Locate the cell with the specified text and output its [x, y] center coordinate. 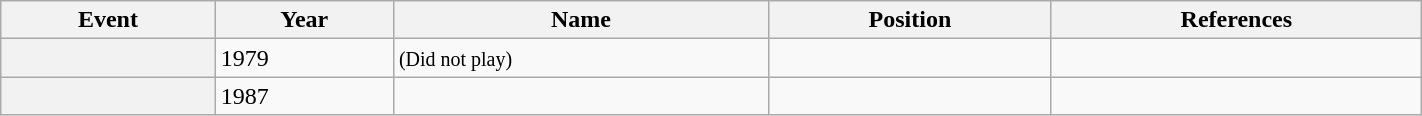
1987 [304, 96]
Event [108, 20]
(Did not play) [580, 58]
Year [304, 20]
Name [580, 20]
References [1236, 20]
1979 [304, 58]
Position [910, 20]
